Scan for the cell matching the given text and deliver its (x, y) coordinate at center. 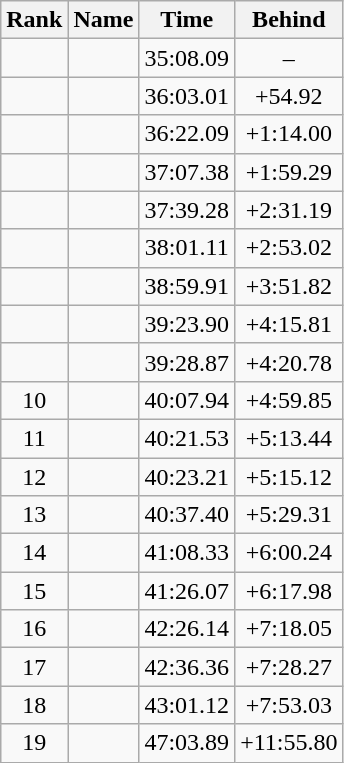
– (289, 58)
17 (34, 667)
+5:29.31 (289, 515)
40:21.53 (187, 438)
+6:00.24 (289, 553)
+4:59.85 (289, 400)
39:28.87 (187, 362)
47:03.89 (187, 743)
+7:18.05 (289, 629)
Time (187, 20)
40:07.94 (187, 400)
41:26.07 (187, 591)
39:23.90 (187, 324)
Name (104, 20)
19 (34, 743)
+1:14.00 (289, 134)
37:07.38 (187, 172)
35:08.09 (187, 58)
+6:17.98 (289, 591)
13 (34, 515)
+5:13.44 (289, 438)
+4:20.78 (289, 362)
40:37.40 (187, 515)
38:01.11 (187, 248)
15 (34, 591)
12 (34, 477)
+2:53.02 (289, 248)
Rank (34, 20)
+54.92 (289, 96)
38:59.91 (187, 286)
Behind (289, 20)
+11:55.80 (289, 743)
+2:31.19 (289, 210)
+7:53.03 (289, 705)
+7:28.27 (289, 667)
10 (34, 400)
+1:59.29 (289, 172)
14 (34, 553)
40:23.21 (187, 477)
42:26.14 (187, 629)
11 (34, 438)
37:39.28 (187, 210)
36:22.09 (187, 134)
+4:15.81 (289, 324)
36:03.01 (187, 96)
+5:15.12 (289, 477)
42:36.36 (187, 667)
16 (34, 629)
+3:51.82 (289, 286)
18 (34, 705)
43:01.12 (187, 705)
41:08.33 (187, 553)
